Locate the cell with the specified text and output its (x, y) center coordinate. 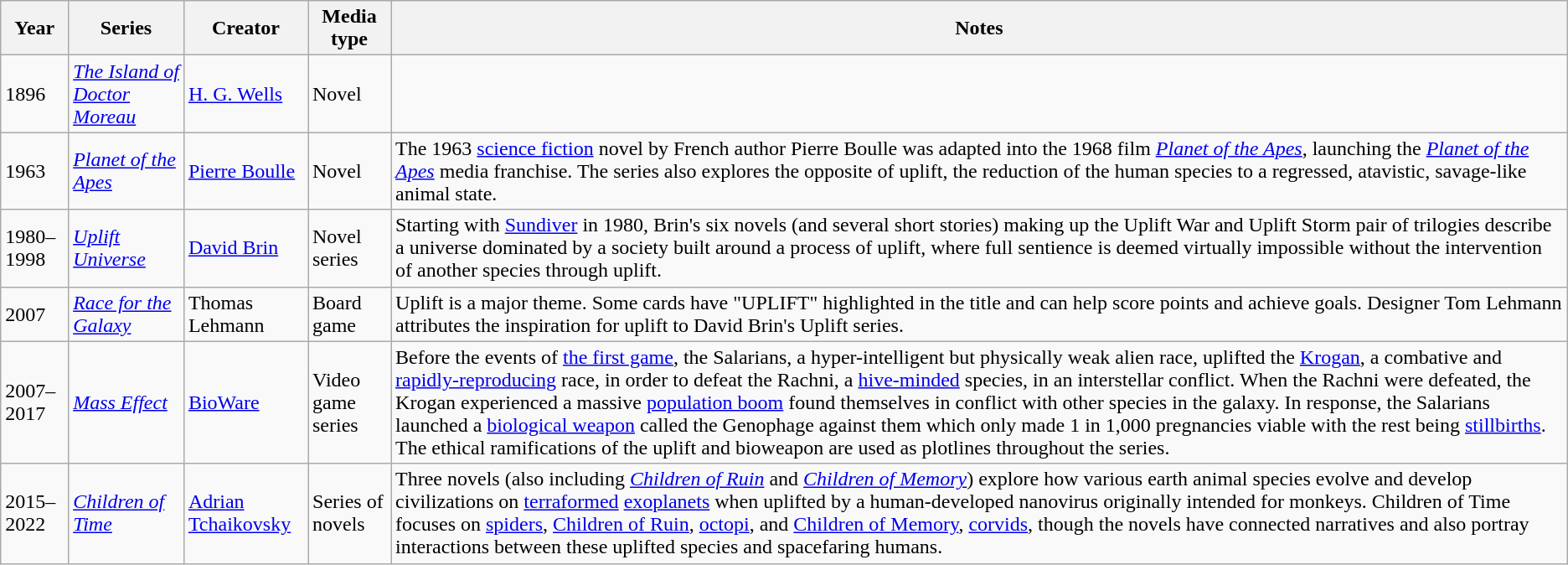
2007 (35, 314)
Children of Time (126, 513)
1963 (35, 171)
Mass Effect (126, 402)
The Island of Doctor Moreau (126, 94)
Notes (980, 29)
Media type (350, 29)
2015–2022 (35, 513)
Adrian Tchaikovsky (245, 513)
Pierre Boulle (245, 171)
Series (126, 29)
Planet of the Apes (126, 171)
Video game series (350, 402)
BioWare (245, 402)
1896 (35, 94)
1980–1998 (35, 248)
Thomas Lehmann (245, 314)
David Brin (245, 248)
Novel series (350, 248)
Series of novels (350, 513)
2007–2017 (35, 402)
Board game (350, 314)
Race for the Galaxy (126, 314)
Uplift Universe (126, 248)
Year (35, 29)
H. G. Wells (245, 94)
Creator (245, 29)
